Scan for the cell matching the given text and deliver its [x, y] coordinate at center. 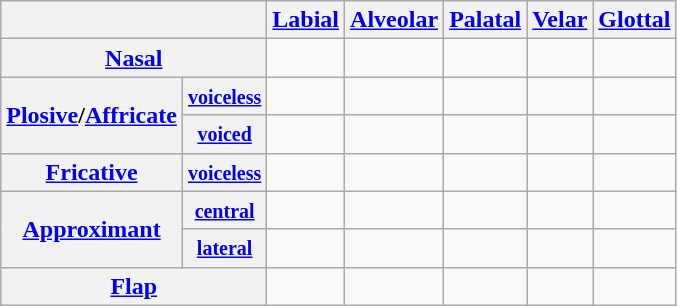
Flap [134, 286]
Plosive/Affricate [92, 115]
lateral [224, 248]
Glottal [634, 20]
Alveolar [394, 20]
Fricative [92, 172]
central [224, 210]
Labial [306, 20]
Approximant [92, 229]
Velar [560, 20]
Nasal [134, 58]
voiced [224, 134]
Palatal [486, 20]
